Scan for the cell matching the given text and deliver its (X, Y) coordinate at center. 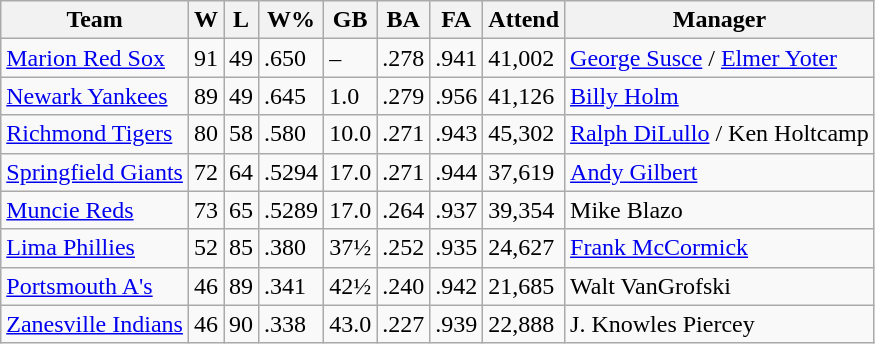
.264 (404, 210)
.227 (404, 324)
– (350, 58)
58 (242, 134)
.956 (456, 96)
65 (242, 210)
Team (95, 20)
.338 (292, 324)
22,888 (524, 324)
Frank McCormick (720, 248)
Marion Red Sox (95, 58)
BA (404, 20)
J. Knowles Piercey (720, 324)
George Susce / Elmer Yoter (720, 58)
Ralph DiLullo / Ken Holtcamp (720, 134)
.341 (292, 286)
.645 (292, 96)
73 (206, 210)
80 (206, 134)
.943 (456, 134)
Andy Gilbert (720, 172)
.941 (456, 58)
.380 (292, 248)
FA (456, 20)
Portsmouth A's (95, 286)
10.0 (350, 134)
GB (350, 20)
.935 (456, 248)
90 (242, 324)
.937 (456, 210)
41,126 (524, 96)
Richmond Tigers (95, 134)
L (242, 20)
42½ (350, 286)
37,619 (524, 172)
Muncie Reds (95, 210)
72 (206, 172)
Springfield Giants (95, 172)
.279 (404, 96)
39,354 (524, 210)
Attend (524, 20)
W (206, 20)
1.0 (350, 96)
52 (206, 248)
.944 (456, 172)
W% (292, 20)
.939 (456, 324)
Newark Yankees (95, 96)
91 (206, 58)
24,627 (524, 248)
.580 (292, 134)
Zanesville Indians (95, 324)
.5294 (292, 172)
.5289 (292, 210)
.278 (404, 58)
.942 (456, 286)
41,002 (524, 58)
Billy Holm (720, 96)
Manager (720, 20)
45,302 (524, 134)
Walt VanGrofski (720, 286)
85 (242, 248)
Lima Phillies (95, 248)
37½ (350, 248)
.240 (404, 286)
64 (242, 172)
.650 (292, 58)
Mike Blazo (720, 210)
43.0 (350, 324)
.252 (404, 248)
21,685 (524, 286)
